Pinpoint the cell where the given text exists, returning its [x, y] midpoint coordinate. 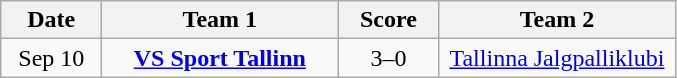
3–0 [388, 58]
Team 1 [220, 20]
Sep 10 [52, 58]
VS Sport Tallinn [220, 58]
Tallinna Jalgpalliklubi [557, 58]
Date [52, 20]
Team 2 [557, 20]
Score [388, 20]
